Identify which cell holds the provided text, then report its [X, Y] central coordinate. 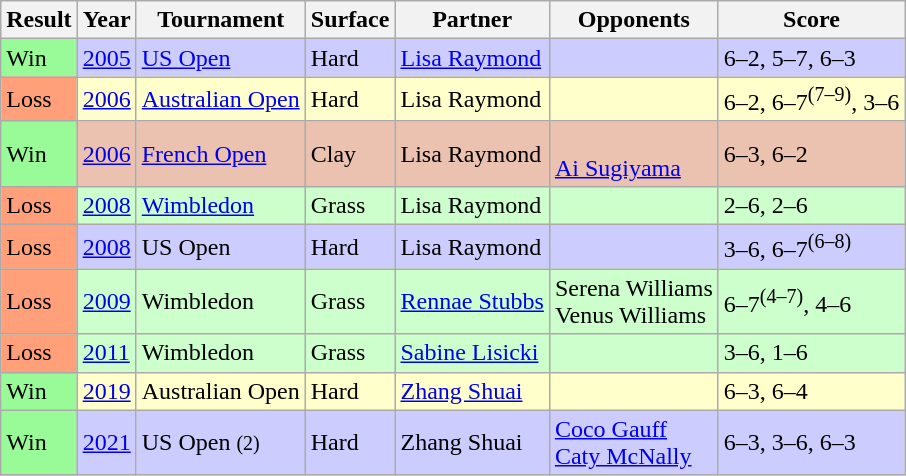
Serena Williams Venus Williams [634, 302]
Ai Sugiyama [634, 154]
Sabine Lisicki [472, 353]
6–3, 6–4 [811, 391]
French Open [220, 154]
US Open (2) [220, 442]
Clay [350, 154]
6–2, 5–7, 6–3 [811, 58]
2021 [106, 442]
Rennae Stubbs [472, 302]
6–2, 6–7(7–9), 3–6 [811, 100]
6–7(4–7), 4–6 [811, 302]
Year [106, 20]
2009 [106, 302]
Result [39, 20]
Tournament [220, 20]
2005 [106, 58]
Opponents [634, 20]
Coco Gauff Caty McNally [634, 442]
2–6, 2–6 [811, 205]
3–6, 1–6 [811, 353]
2019 [106, 391]
Partner [472, 20]
3–6, 6–7(6–8) [811, 248]
Score [811, 20]
6–3, 6–2 [811, 154]
6–3, 3–6, 6–3 [811, 442]
Surface [350, 20]
2011 [106, 353]
